From the cell containing the given text, extract its center point as [X, Y] coordinate. 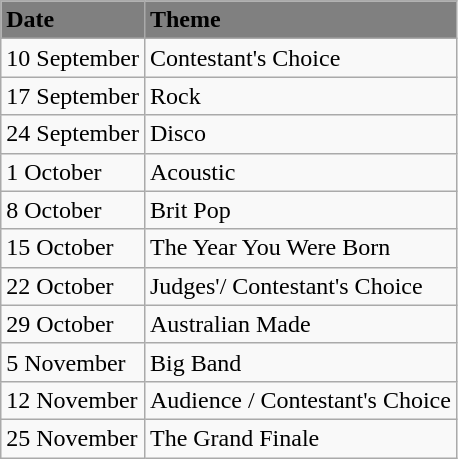
Disco [300, 134]
22 October [73, 286]
5 November [73, 362]
Australian Made [300, 324]
Date [73, 20]
1 October [73, 172]
Rock [300, 96]
29 October [73, 324]
Brit Pop [300, 210]
The Year You Were Born [300, 248]
8 October [73, 210]
17 September [73, 96]
15 October [73, 248]
24 September [73, 134]
Big Band [300, 362]
The Grand Finale [300, 438]
Acoustic [300, 172]
12 November [73, 400]
Contestant's Choice [300, 58]
Judges'/ Contestant's Choice [300, 286]
Audience / Contestant's Choice [300, 400]
25 November [73, 438]
Theme [300, 20]
10 September [73, 58]
